Determine the (x, y) coordinate at the center of the cell enclosing the given text.  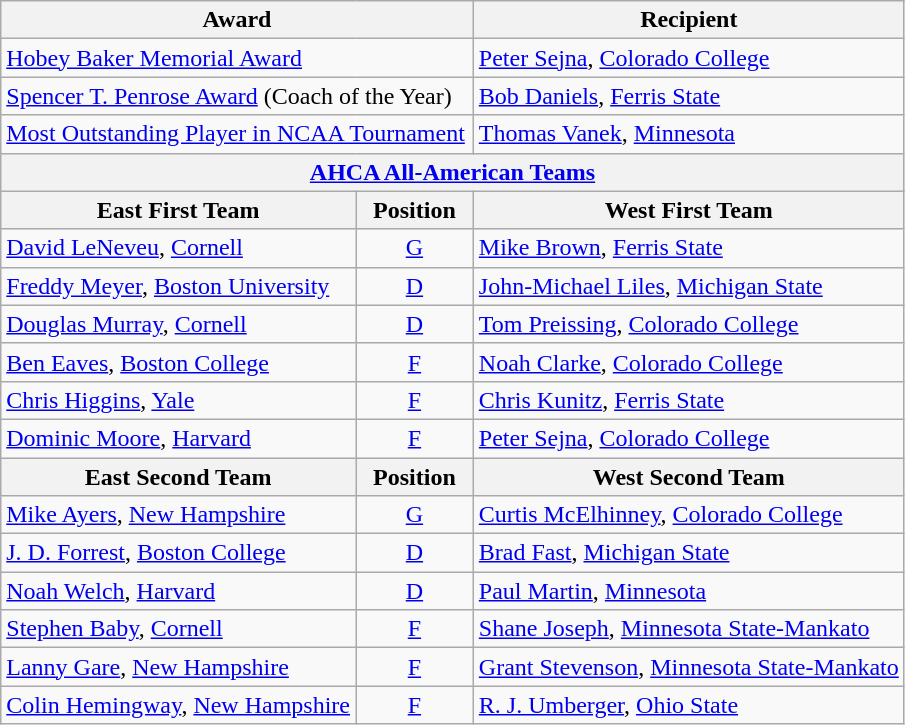
Thomas Vanek, Minnesota (688, 134)
Freddy Meyer, Boston University (178, 286)
Mike Ayers, New Hampshire (178, 515)
AHCA All-American Teams (453, 172)
Colin Hemingway, New Hampshire (178, 705)
R. J. Umberger, Ohio State (688, 705)
Bob Daniels, Ferris State (688, 96)
West First Team (688, 210)
Noah Welch, Harvard (178, 591)
West Second Team (688, 477)
Paul Martin, Minnesota (688, 591)
J. D. Forrest, Boston College (178, 553)
Chris Kunitz, Ferris State (688, 400)
Most Outstanding Player in NCAA Tournament (238, 134)
Ben Eaves, Boston College (178, 362)
Spencer T. Penrose Award (Coach of the Year) (238, 96)
East First Team (178, 210)
Dominic Moore, Harvard (178, 438)
David LeNeveu, Cornell (178, 248)
Tom Preissing, Colorado College (688, 324)
Douglas Murray, Cornell (178, 324)
Stephen Baby, Cornell (178, 629)
Mike Brown, Ferris State (688, 248)
Brad Fast, Michigan State (688, 553)
East Second Team (178, 477)
Grant Stevenson, Minnesota State-Mankato (688, 667)
Chris Higgins, Yale (178, 400)
Shane Joseph, Minnesota State-Mankato (688, 629)
Noah Clarke, Colorado College (688, 362)
Lanny Gare, New Hampshire (178, 667)
Award (238, 20)
Recipient (688, 20)
Hobey Baker Memorial Award (238, 58)
Curtis McElhinney, Colorado College (688, 515)
John-Michael Liles, Michigan State (688, 286)
